Provide the [x, y] coordinate of the cell's center where the given text is located.  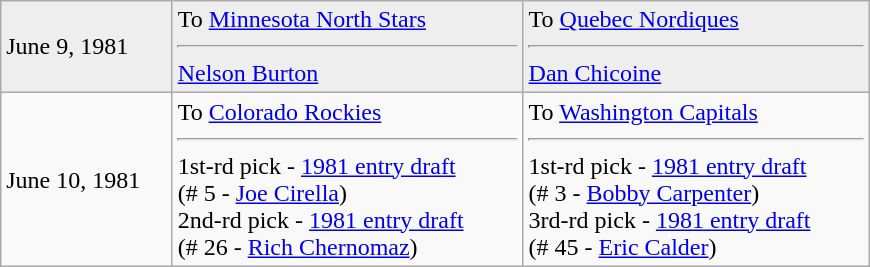
To Quebec NordiquesDan Chicoine [696, 47]
June 10, 1981 [86, 180]
To Washington Capitals1st-rd pick - 1981 entry draft(# 3 - Bobby Carpenter)3rd-rd pick - 1981 entry draft(# 45 - Eric Calder) [696, 180]
June 9, 1981 [86, 47]
To Minnesota North StarsNelson Burton [348, 47]
To Colorado Rockies1st-rd pick - 1981 entry draft(# 5 - Joe Cirella)2nd-rd pick - 1981 entry draft(# 26 - Rich Chernomaz) [348, 180]
